Output the (x, y) coordinate of the center of the cell containing the given text.  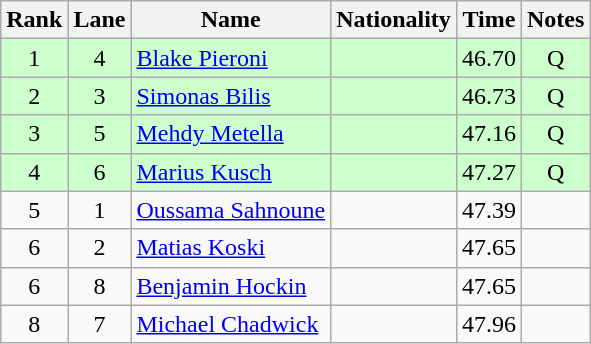
Time (488, 20)
46.70 (488, 58)
Rank (34, 20)
Matias Koski (231, 248)
47.39 (488, 210)
Marius Kusch (231, 172)
47.96 (488, 324)
7 (100, 324)
46.73 (488, 96)
Lane (100, 20)
Notes (555, 20)
47.16 (488, 134)
Mehdy Metella (231, 134)
47.27 (488, 172)
Name (231, 20)
Benjamin Hockin (231, 286)
Oussama Sahnoune (231, 210)
Simonas Bilis (231, 96)
Michael Chadwick (231, 324)
Blake Pieroni (231, 58)
Nationality (394, 20)
